Scan for the cell matching the given text and deliver its [x, y] coordinate at center. 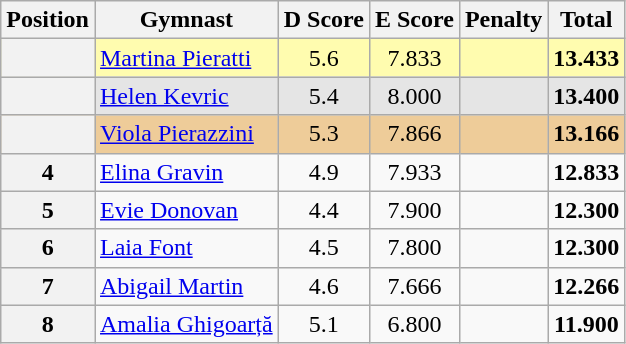
Elina Gravin [186, 172]
5.4 [324, 96]
D Score [324, 20]
7.666 [414, 286]
Evie Donovan [186, 210]
6.800 [414, 324]
7.866 [414, 134]
4.9 [324, 172]
Position [48, 20]
Gymnast [186, 20]
5.6 [324, 58]
4.6 [324, 286]
5 [48, 210]
13.166 [586, 134]
12.833 [586, 172]
7.900 [414, 210]
4.5 [324, 248]
11.900 [586, 324]
5.3 [324, 134]
7 [48, 286]
13.400 [586, 96]
Laia Font [186, 248]
4 [48, 172]
Total [586, 20]
7.933 [414, 172]
Amalia Ghigoarță [186, 324]
8.000 [414, 96]
7.833 [414, 58]
Abigail Martin [186, 286]
Viola Pierazzini [186, 134]
12.266 [586, 286]
Martina Pieratti [186, 58]
Helen Kevric [186, 96]
5.1 [324, 324]
Penalty [503, 20]
8 [48, 324]
7.800 [414, 248]
6 [48, 248]
E Score [414, 20]
13.433 [586, 58]
4.4 [324, 210]
